Output the [X, Y] coordinate of the center of the cell containing the given text.  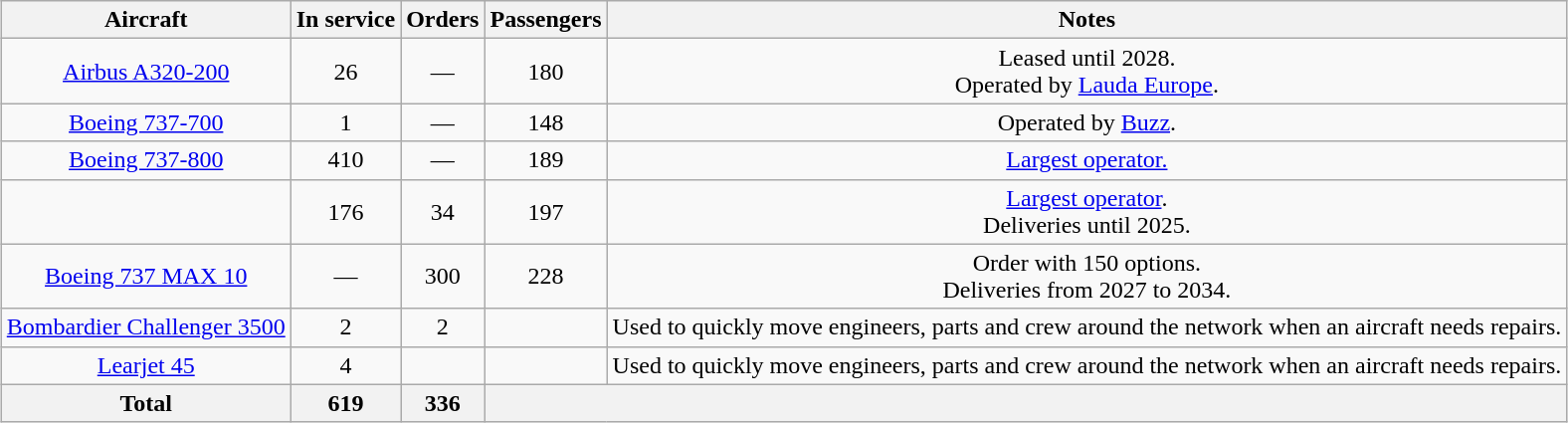
Boeing 737-700 [145, 122]
Boeing 737 MAX 10 [145, 277]
Bombardier Challenger 3500 [145, 327]
34 [443, 211]
Passengers [545, 20]
197 [545, 211]
Notes [1086, 20]
180 [545, 72]
Learjet 45 [145, 365]
26 [345, 72]
Orders [443, 20]
Largest operator.Deliveries until 2025. [1086, 211]
Operated by Buzz. [1086, 122]
410 [345, 160]
Order with 150 options.Deliveries from 2027 to 2034. [1086, 277]
189 [545, 160]
Boeing 737-800 [145, 160]
228 [545, 277]
148 [545, 122]
619 [345, 403]
Largest operator. [1086, 160]
336 [443, 403]
300 [443, 277]
Airbus A320-200 [145, 72]
In service [345, 20]
4 [345, 365]
176 [345, 211]
Total [145, 403]
Leased until 2028.Operated by Lauda Europe. [1086, 72]
Aircraft [145, 20]
1 [345, 122]
